Identify which cell holds the provided text, then report its (X, Y) central coordinate. 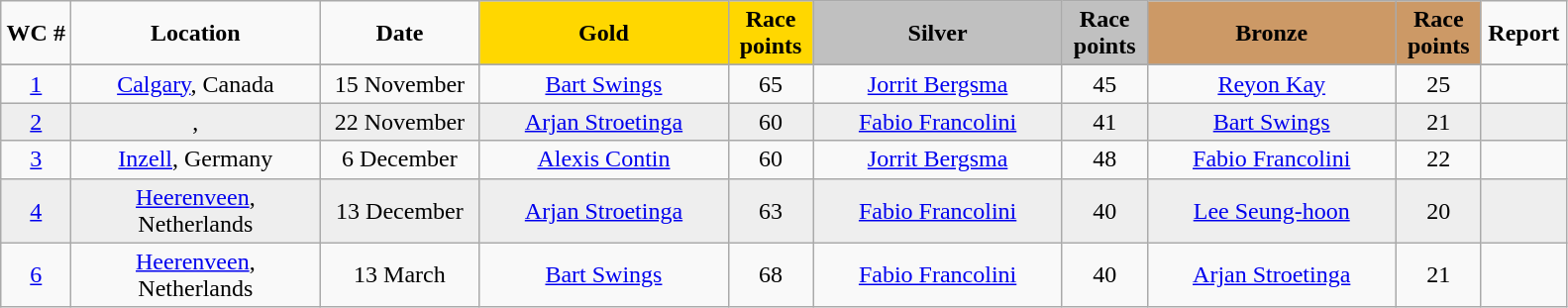
Lee Seung-hoon (1272, 210)
Gold (604, 34)
Alexis Contin (604, 159)
Inzell, Germany (196, 159)
6 December (400, 159)
48 (1104, 159)
, (196, 122)
13 December (400, 210)
Calgary, Canada (196, 84)
Report (1523, 34)
6 (36, 275)
68 (771, 275)
3 (36, 159)
63 (771, 210)
22 (1438, 159)
Reyon Kay (1272, 84)
41 (1104, 122)
Bronze (1272, 34)
65 (771, 84)
WC # (36, 34)
25 (1438, 84)
20 (1438, 210)
Date (400, 34)
13 March (400, 275)
Location (196, 34)
15 November (400, 84)
45 (1104, 84)
Silver (937, 34)
22 November (400, 122)
1 (36, 84)
4 (36, 210)
2 (36, 122)
